Return the (X, Y) coordinate for the center point of the cell that contains the specified text.  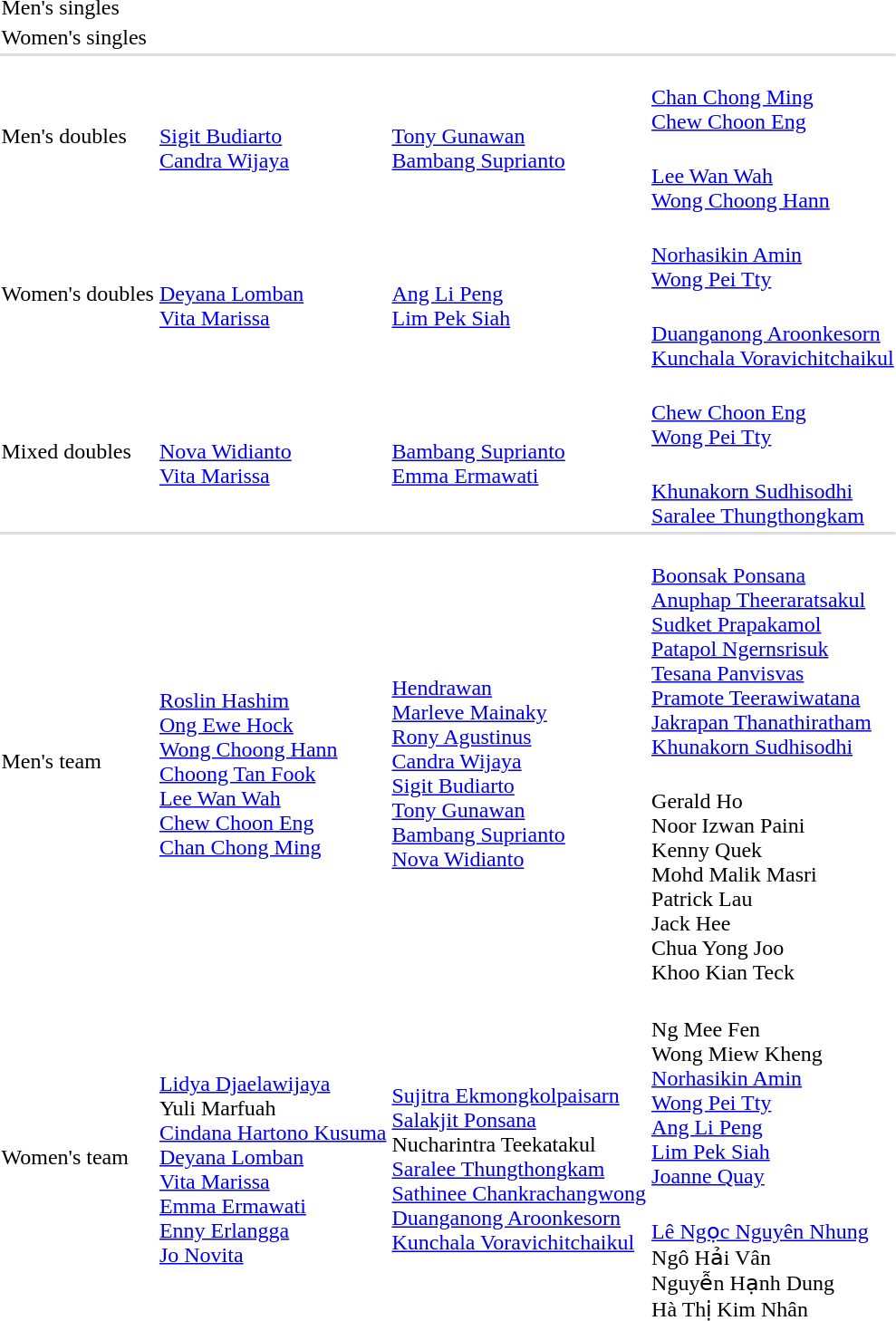
Nova WidiantoVita Marissa (273, 451)
Chan Chong MingChew Choon Eng (774, 97)
Sigit Budiarto Candra Wijaya (273, 136)
Bambang SupriantoEmma Ermawati (519, 451)
Women's doubles (78, 294)
Tony GunawanBambang Suprianto (519, 136)
Ng Mee FenWong Miew KhengNorhasikin AminWong Pei TtyAng Li PengLim Pek SiahJoanne Quay (774, 1091)
HendrawanMarleve MainakyRony AgustinusCandra WijayaSigit BudiartoTony GunawanBambang SupriantoNova Widianto (519, 761)
Norhasikin AminWong Pei Tty (774, 255)
Deyana LombanVita Marissa (273, 294)
Lee Wan WahWong Choong Hann (774, 176)
Ang Li PengLim Pek Siah (519, 294)
Gerald HoNoor Izwan PainiKenny QuekMohd Malik MasriPatrick LauJack HeeChua Yong JooKhoo Kian Teck (774, 874)
Mixed doubles (78, 451)
Men's doubles (78, 136)
Duanganong AroonkesornKunchala Voravichitchaikul (774, 333)
Men's team (78, 761)
Roslin HashimOng Ewe HockWong Choong HannChoong Tan FookLee Wan WahChew Choon EngChan Chong Ming (273, 761)
Chew Choon EngWong Pei Tty (774, 412)
Women's singles (78, 37)
Khunakorn SudhisodhiSaralee Thungthongkam (774, 491)
